Return (X, Y) of the center of cell containing provided text 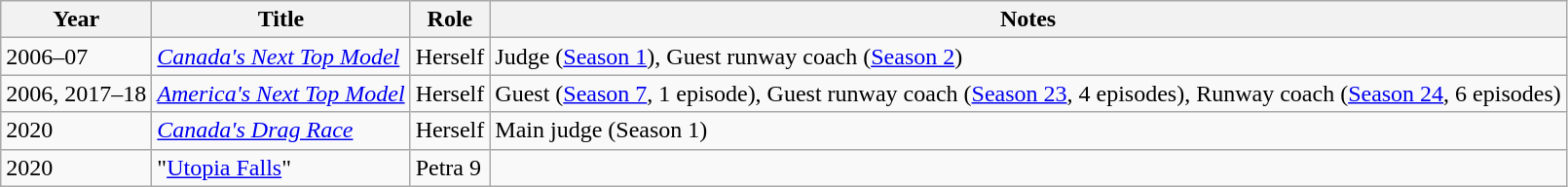
"Utopia Falls" (280, 168)
Main judge (Season 1) (1028, 131)
Judge (Season 1), Guest runway coach (Season 2) (1028, 56)
America's Next Top Model (280, 93)
Role (450, 19)
2006, 2017–18 (76, 93)
Petra 9 (450, 168)
Title (280, 19)
2006–07 (76, 56)
Canada's Next Top Model (280, 56)
Notes (1028, 19)
Year (76, 19)
Guest (Season 7, 1 episode), Guest runway coach (Season 23, 4 episodes), Runway coach (Season 24, 6 episodes) (1028, 93)
Canada's Drag Race (280, 131)
